Search for the cell housing the specified text and yield its [X, Y] center coordinate. 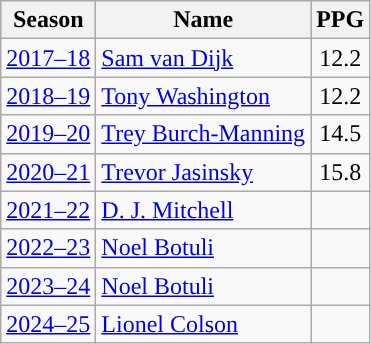
2024–25 [48, 324]
Name [204, 20]
Season [48, 20]
2019–20 [48, 134]
2021–22 [48, 210]
2018–19 [48, 96]
D. J. Mitchell [204, 210]
2022–23 [48, 248]
Sam van Dijk [204, 58]
Tony Washington [204, 96]
2023–24 [48, 286]
14.5 [340, 134]
2017–18 [48, 58]
2020–21 [48, 172]
PPG [340, 20]
15.8 [340, 172]
Trey Burch-Manning [204, 134]
Lionel Colson [204, 324]
Trevor Jasinsky [204, 172]
